Scan for the cell matching the given text and deliver its [X, Y] coordinate at center. 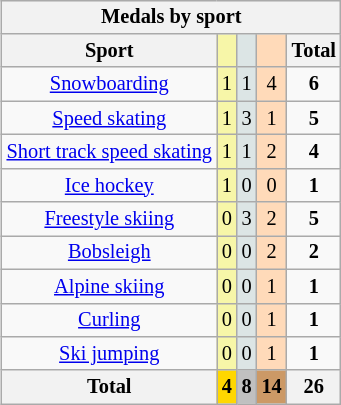
Freestyle skiing [110, 219]
6 [314, 84]
Curling [110, 320]
Snowboarding [110, 84]
Bobsleigh [110, 253]
26 [314, 387]
14 [272, 387]
Medals by sport [172, 17]
Speed skating [110, 118]
Ski jumping [110, 354]
Alpine skiing [110, 286]
Sport [110, 51]
Ice hockey [110, 185]
Short track speed skating [110, 152]
8 [247, 387]
